Detect which cell encompasses the target text, then output its (X, Y) center coordinate. 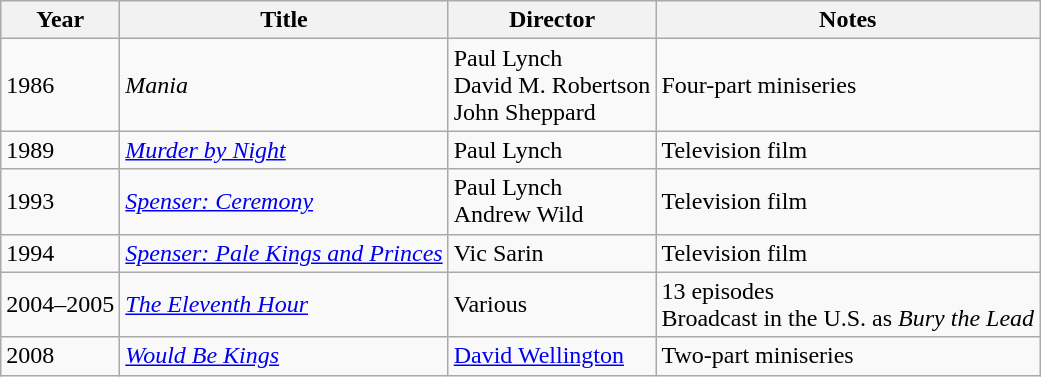
1994 (60, 253)
1986 (60, 85)
Murder by Night (284, 150)
Would Be Kings (284, 356)
Two-part miniseries (848, 356)
Various (552, 304)
Spenser: Ceremony (284, 202)
Four-part miniseries (848, 85)
Vic Sarin (552, 253)
Title (284, 20)
1993 (60, 202)
Paul LynchAndrew Wild (552, 202)
Director (552, 20)
13 episodesBroadcast in the U.S. as Bury the Lead (848, 304)
Year (60, 20)
Notes (848, 20)
The Eleventh Hour (284, 304)
David Wellington (552, 356)
2008 (60, 356)
Spenser: Pale Kings and Princes (284, 253)
Paul Lynch (552, 150)
Paul LynchDavid M. RobertsonJohn Sheppard (552, 85)
1989 (60, 150)
2004–2005 (60, 304)
Mania (284, 85)
